Capture the cell that displays the provided text and extract its (x, y) central coordinate. 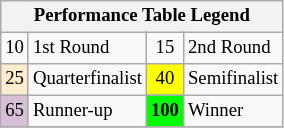
Performance Table Legend (142, 16)
2nd Round (232, 48)
25 (15, 80)
1st Round (87, 48)
Runner-up (87, 112)
Quarterfinalist (87, 80)
Semifinalist (232, 80)
100 (164, 112)
40 (164, 80)
Winner (232, 112)
65 (15, 112)
15 (164, 48)
10 (15, 48)
